Output the (x, y) coordinate of the center of the cell containing the given text.  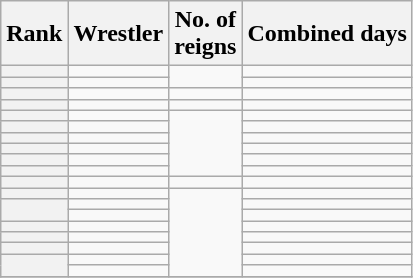
No. ofreigns (206, 34)
Rank (34, 34)
Combined days (327, 34)
Wrestler (118, 34)
